Find where the given text appears and provide that cell's center as [x, y] coordinate. 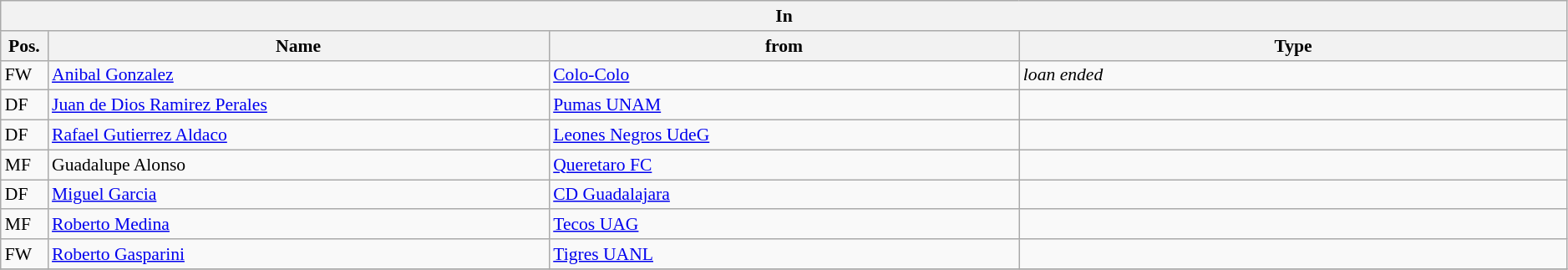
Tigres UANL [784, 254]
Pos. [24, 46]
Name [298, 46]
In [784, 16]
Guadalupe Alonso [298, 165]
Tecos UAG [784, 225]
from [784, 46]
Roberto Medina [298, 225]
Type [1293, 46]
Rafael Gutierrez Aldaco [298, 135]
Leones Negros UdeG [784, 135]
CD Guadalajara [784, 195]
Pumas UNAM [784, 105]
Queretaro FC [784, 165]
Anibal Gonzalez [298, 75]
Miguel Garcia [298, 195]
Roberto Gasparini [298, 254]
Juan de Dios Ramirez Perales [298, 105]
loan ended [1293, 75]
Colo-Colo [784, 75]
